Provide the (X, Y) coordinate of the cell's center where the given text is located.  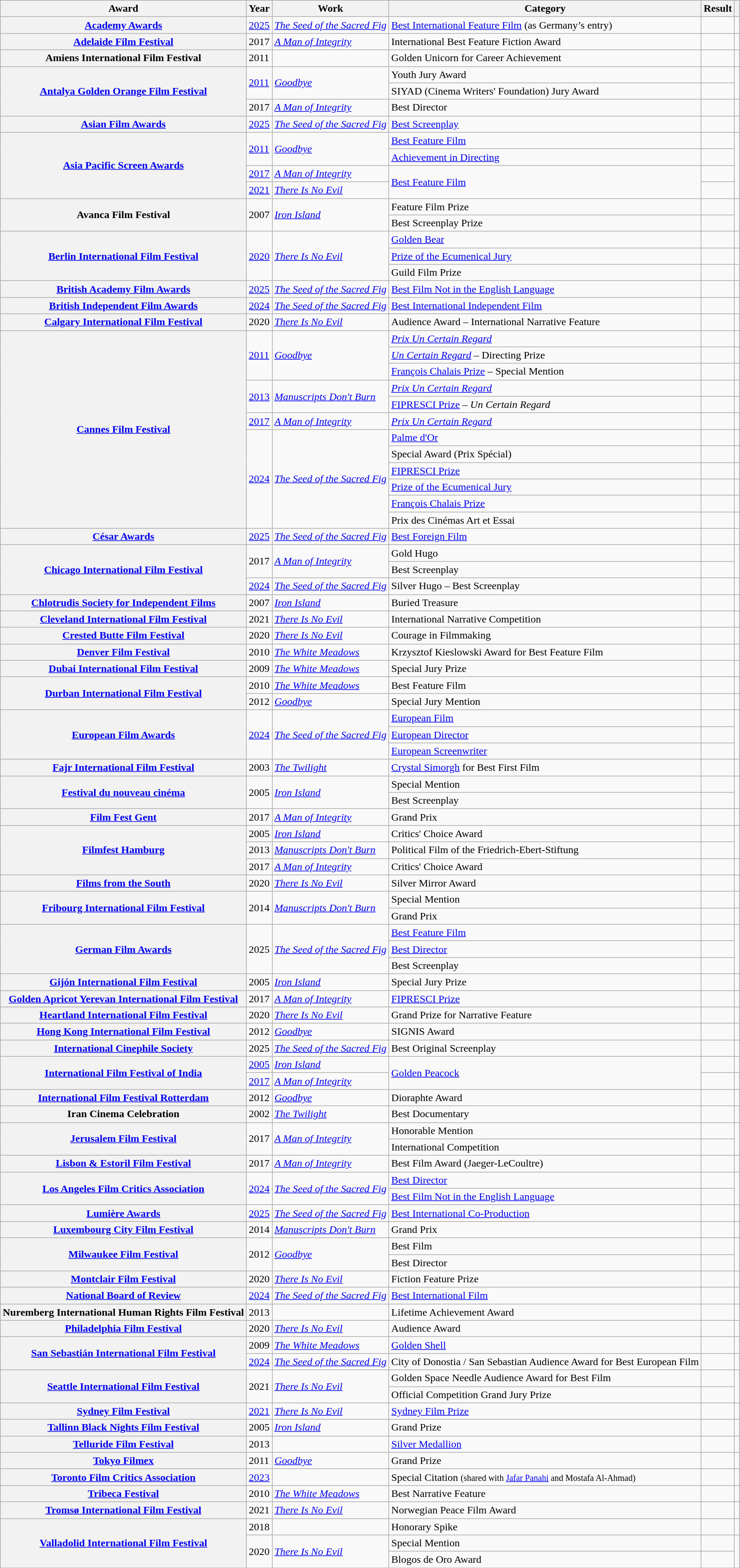
Asian Film Awards (123, 124)
Crystal Simorgh for Best First Film (545, 768)
FIPRESCI Prize – Un Certain Regard (545, 404)
Los Angeles Film Critics Association (123, 1188)
Prix des Cinémas Art et Essai (545, 520)
Jerusalem Film Festival (123, 1139)
Durban International Film Festival (123, 693)
International Film Festival Rotterdam (123, 1098)
Tromsø International Film Festival (123, 1510)
Youth Jury Award (545, 75)
Gijón International Film Festival (123, 982)
Crested Butte Film Festival (123, 636)
Filmfest Hamburg (123, 850)
Best International Independent Film (545, 306)
Best International Film (545, 1296)
Result (718, 9)
Special Jury Mention (545, 701)
International Best Feature Fiction Award (545, 42)
Official Competition Grand Jury Prize (545, 1395)
International Cinephile Society (123, 1048)
City of Donostia / San Sebastian Audience Award for Best European Film (545, 1362)
Cleveland International Film Festival (123, 619)
Film Fest Gent (123, 817)
2003 (259, 768)
Golden Bear (545, 240)
Achievement in Directing (545, 157)
Work (331, 9)
Chicago International Film Festival (123, 570)
European Screenwriter (545, 751)
Special Award (Prix Spécial) (545, 454)
Fribourg International Film Festival (123, 908)
Category (545, 9)
Tokyo Filmex (123, 1460)
Lifetime Achievement Award (545, 1312)
International Film Festival of India (123, 1073)
Best International Co-Production (545, 1213)
European Director (545, 735)
Luxembourg City Film Festival (123, 1229)
Montclair Film Festival (123, 1279)
SIYAD (Cinema Writers' Foundation) Jury Award (545, 91)
Milwaukee Film Festival (123, 1254)
Iran Cinema Celebration (123, 1114)
San Sebastián International Film Festival (123, 1353)
Lisbon & Estoril Film Festival (123, 1164)
Golden Shell (545, 1345)
Year (259, 9)
Lumière Awards (123, 1213)
Best Documentary (545, 1114)
Philadelphia Film Festival (123, 1329)
International Competition (545, 1147)
Best Foreign Film (545, 537)
Tribeca Festival (123, 1493)
Avanca Film Festival (123, 215)
Denver Film Festival (123, 652)
National Board of Review (123, 1296)
Dubai International Film Festival (123, 668)
François Chalais Prize (545, 504)
Best Screenplay Prize (545, 223)
SIGNIS Award (545, 1032)
Berlin International Film Festival (123, 256)
International Narrative Competition (545, 619)
Best Narrative Feature (545, 1493)
Golden Space Needle Audience Award for Best Film (545, 1378)
Honorable Mention (545, 1131)
British Academy Film Awards (123, 289)
Golden Apricot Yerevan International Film Festival (123, 998)
Amiens International Film Festival (123, 58)
Grand Prize for Narrative Feature (545, 1015)
Courage in Filmmaking (545, 636)
2023 (259, 1477)
Asia Pacific Screen Awards (123, 165)
Festival du nouveau cinéma (123, 792)
Best Film Award (Jaeger-LeCoultre) (545, 1164)
Best International Feature Film (as Germany’s entry) (545, 25)
Telluride Film Festival (123, 1444)
Silver Medallion (545, 1444)
Audience Award – International Narrative Feature (545, 322)
Golden Unicorn for Career Achievement (545, 58)
Academy Awards (123, 25)
2018 (259, 1526)
Nuremberg International Human Rights Film Festival (123, 1312)
Gold Hugo (545, 553)
Cannes Film Festival (123, 429)
Chlotrudis Society for Independent Films (123, 603)
Seattle International Film Festival (123, 1386)
Audience Award (545, 1329)
2002 (259, 1114)
Valladolid International Film Festival (123, 1543)
Films from the South (123, 883)
Antalya Golden Orange Film Festival (123, 91)
Best Original Screenplay (545, 1048)
Un Certain Regard – Directing Prize (545, 355)
César Awards (123, 537)
Fajr International Film Festival (123, 768)
Guild Film Prize (545, 273)
Heartland International Film Festival (123, 1015)
Political Film of the Friedrich-Ebert-Stiftung (545, 850)
British Independent Film Awards (123, 306)
Norwegian Peace Film Award (545, 1510)
Blogos de Oro Award (545, 1560)
Palme d'Or (545, 437)
Sydney Film Prize (545, 1411)
Golden Peacock (545, 1073)
Award (123, 9)
Dioraphte Award (545, 1098)
Feature Film Prize (545, 207)
Silver Hugo – Best Screenplay (545, 586)
Calgary International Film Festival (123, 322)
Honorary Spike (545, 1526)
German Film Awards (123, 949)
Best Film (545, 1246)
Adelaide Film Festival (123, 42)
Toronto Film Critics Association (123, 1477)
François Chalais Prize – Special Mention (545, 372)
Silver Mirror Award (545, 883)
Buried Treasure (545, 603)
Tallinn Black Nights Film Festival (123, 1428)
Krzysztof Kieslowski Award for Best Feature Film (545, 652)
European Film (545, 718)
European Film Awards (123, 734)
Fiction Feature Prize (545, 1279)
Hong Kong International Film Festival (123, 1032)
Sydney Film Festival (123, 1411)
Special Citation (shared with Jafar Panahi and Mostafa Al-Ahmad) (545, 1477)
